Capture the cell that displays the provided text and extract its (x, y) central coordinate. 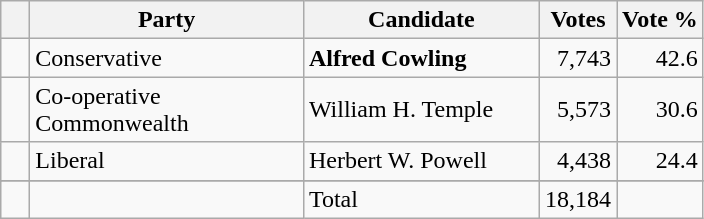
Herbert W. Powell (421, 161)
24.4 (660, 161)
42.6 (660, 58)
Votes (578, 20)
Candidate (421, 20)
4,438 (578, 161)
Liberal (167, 161)
Conservative (167, 58)
William H. Temple (421, 110)
Total (421, 199)
Co-operative Commonwealth (167, 110)
7,743 (578, 58)
Vote % (660, 20)
5,573 (578, 110)
30.6 (660, 110)
Party (167, 20)
18,184 (578, 199)
Alfred Cowling (421, 58)
